Identify which cell holds the provided text, then report its [x, y] central coordinate. 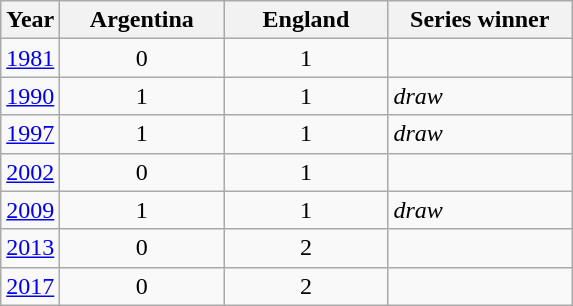
Argentina [142, 20]
1990 [30, 96]
2009 [30, 210]
England [306, 20]
2002 [30, 172]
Year [30, 20]
2017 [30, 286]
Series winner [480, 20]
2013 [30, 248]
1997 [30, 134]
1981 [30, 58]
